Output the (X, Y) coordinate of the center of the cell containing the given text.  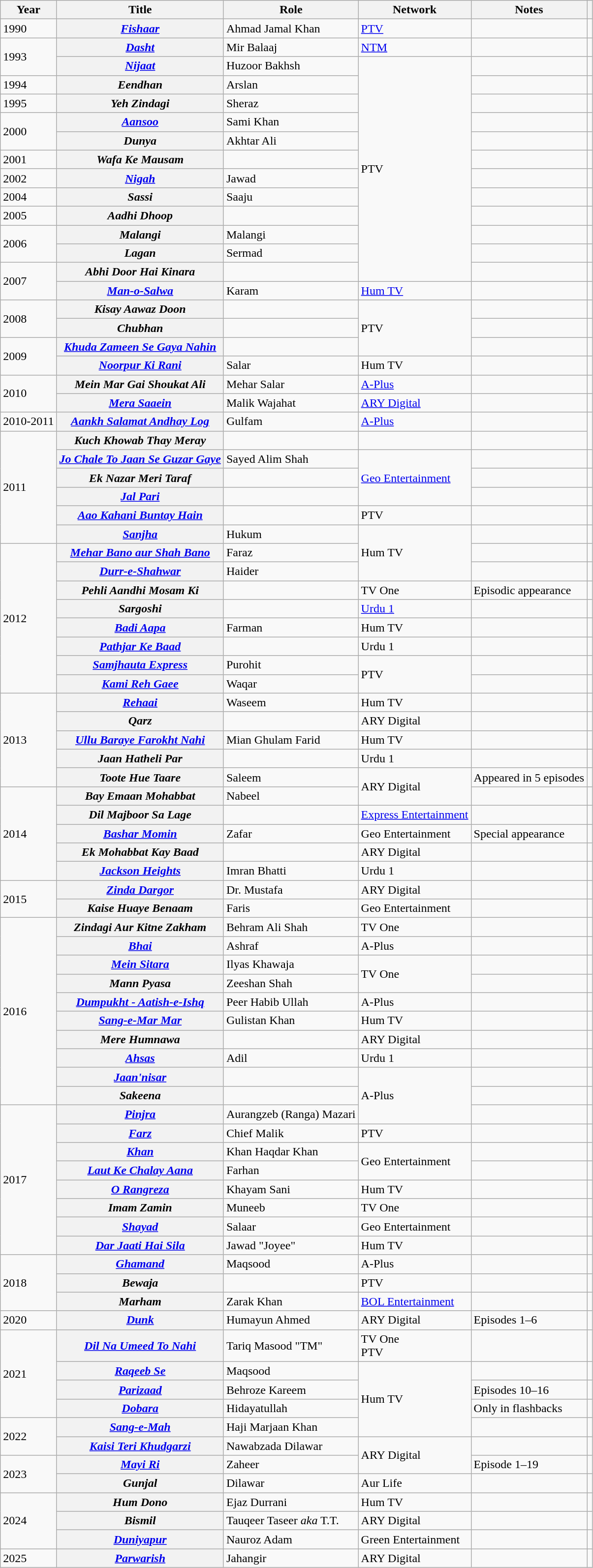
Haider (291, 572)
Wafa Ke Mausam (140, 159)
Special appearance (529, 834)
Ejaz Durrani (291, 1502)
Malik Wajahat (291, 403)
Waqar (291, 684)
Zindagi Aur Kitne Zakham (140, 927)
Kuch Khowab Thay Meray (140, 440)
Haji Marjaan Khan (291, 1427)
Dunya (140, 141)
Lagan (140, 253)
Humayun Ahmed (291, 1320)
Nawabzada Dilawar (291, 1446)
Ek Mohabbat Kay Baad (140, 852)
Saleem (291, 777)
Bhai (140, 946)
Dar Jaati Hai Sila (140, 1245)
Ahmad Jamal Khan (291, 29)
Behram Ali Shah (291, 927)
Green Entertainment (414, 1539)
Badi Aapa (140, 628)
Tariq Masood "TM" (291, 1346)
2000 (29, 131)
Sanjha (140, 534)
Imam Zamin (140, 1208)
TV OnePTV (414, 1346)
Pinjra (140, 1114)
2002 (29, 178)
Dil Majboor Sa Lage (140, 814)
Mayi Ri (140, 1465)
Sakeena (140, 1095)
Bewaja (140, 1283)
2016 (29, 1011)
Zarak Khan (291, 1301)
Karam (291, 291)
Ullu Baraye Farokht Nahi (140, 740)
Nauroz Adam (291, 1539)
Samjhauta Express (140, 665)
Peer Habib Ullah (291, 1002)
Dilawar (291, 1483)
Farman (291, 628)
Jackson Heights (140, 871)
Saaju (291, 197)
Hidayatullah (291, 1408)
Nijaat (140, 66)
1995 (29, 103)
Ashraf (291, 946)
Sayed Alim Shah (291, 459)
2011 (29, 487)
Dumpukht - Aatish-e-Ishq (140, 1002)
2006 (29, 244)
Qarz (140, 721)
Aadhi Dhoop (140, 215)
2025 (29, 1558)
Episodic appearance (529, 590)
2001 (29, 159)
Notes (529, 10)
Episodes 1–6 (529, 1320)
1993 (29, 57)
Zinda Dargor (140, 890)
Mera Saaein (140, 403)
Akhtar Ali (291, 141)
2021 (29, 1373)
Chief Malik (291, 1133)
Mian Ghulam Farid (291, 740)
Jo Chale To Jaan Se Guzar Gaye (140, 459)
Ahsas (140, 1058)
Laut Ke Chalay Aana (140, 1171)
Aao Kahani Buntay Hain (140, 515)
1990 (29, 29)
Farz (140, 1133)
Salar (291, 365)
Jal Pari (140, 496)
Man-o-Salwa (140, 291)
Parwarish (140, 1558)
Faris (291, 908)
Jawad (291, 178)
Huzoor Bakhsh (291, 66)
Shayad (140, 1227)
Role (291, 10)
Nabeel (291, 796)
Raqeeb Se (140, 1371)
Jawad "Joyee" (291, 1245)
Khayam Sani (291, 1189)
1994 (29, 85)
Parizaad (140, 1389)
2017 (29, 1179)
2010 (29, 393)
Aur Life (414, 1483)
Kami Reh Gaee (140, 684)
Hum Dono (140, 1502)
Eendhan (140, 85)
Dil Na Umeed To Nahi (140, 1346)
Dasht (140, 47)
2015 (29, 899)
Episodes 10–16 (529, 1389)
Jaan Hatheli Par (140, 758)
Behroze Kareem (291, 1389)
Khan (140, 1152)
Salaar (291, 1227)
Mehar Salar (291, 384)
Rehaai (140, 702)
2004 (29, 197)
2022 (29, 1436)
Tauqeer Taseer aka T.T. (291, 1521)
Kisay Aawaz Doon (140, 309)
Durr-e-Shahwar (140, 572)
Nigah (140, 178)
Sang-e-Mar Mar (140, 1021)
Duniyapur (140, 1539)
Waseem (291, 702)
Kaisi Teri Khudgarzi (140, 1446)
2007 (29, 281)
Pehli Aandhi Mosam Ki (140, 590)
Muneeb (291, 1208)
2013 (29, 740)
2014 (29, 833)
2020 (29, 1320)
Title (140, 10)
Bay Emaan Mohabbat (140, 796)
Aurangzeb (Ranga) Mazari (291, 1114)
Sang-e-Mah (140, 1427)
Dobara (140, 1408)
Jahangir (291, 1558)
Mere Humnawa (140, 1039)
Fishaar (140, 29)
Zafar (291, 834)
2012 (29, 618)
Hukum (291, 534)
Dunk (140, 1320)
Sargoshi (140, 609)
Aankh Salamat Andhay Log (140, 422)
BOL Entertainment (414, 1301)
Khuda Zameen Se Gaya Nahin (140, 347)
2018 (29, 1283)
Only in flashbacks (529, 1408)
Gunjal (140, 1483)
Sheraz (291, 103)
2010-2011 (29, 422)
Ek Nazar Meri Taraf (140, 478)
Dr. Mustafa (291, 890)
Gulfam (291, 422)
Arslan (291, 85)
2024 (29, 1521)
NTM (414, 47)
Sermad (291, 253)
Bashar Momin (140, 834)
Farhan (291, 1171)
2009 (29, 356)
Yeh Zindagi (140, 103)
Ilyas Khawaja (291, 965)
Aansoo (140, 122)
Year (29, 10)
Marham (140, 1301)
Pathjar Ke Baad (140, 646)
Chubhan (140, 328)
Mein Mar Gai Shoukat Ali (140, 384)
Zeeshan Shah (291, 983)
Noorpur Ki Rani (140, 365)
O Rangreza (140, 1189)
Appeared in 5 episodes (529, 777)
Jaan'nisar (140, 1077)
Khan Haqdar Khan (291, 1152)
Adil (291, 1058)
Mehar Bano aur Shah Bano (140, 553)
Ghamand (140, 1264)
Toote Hue Taare (140, 777)
Zaheer (291, 1465)
Network (414, 10)
2023 (29, 1474)
Sassi (140, 197)
Kaise Huaye Benaam (140, 908)
Sami Khan (291, 122)
Imran Bhatti (291, 871)
Faraz (291, 553)
Mann Pyasa (140, 983)
Express Entertainment (414, 814)
2005 (29, 215)
Bismil (140, 1521)
Mein Sitara (140, 965)
Mir Balaaj (291, 47)
Abhi Door Hai Kinara (140, 272)
Purohit (291, 665)
2008 (29, 319)
Episode 1–19 (529, 1465)
Gulistan Khan (291, 1021)
